From the cell containing the given text, extract its center point as (x, y) coordinate. 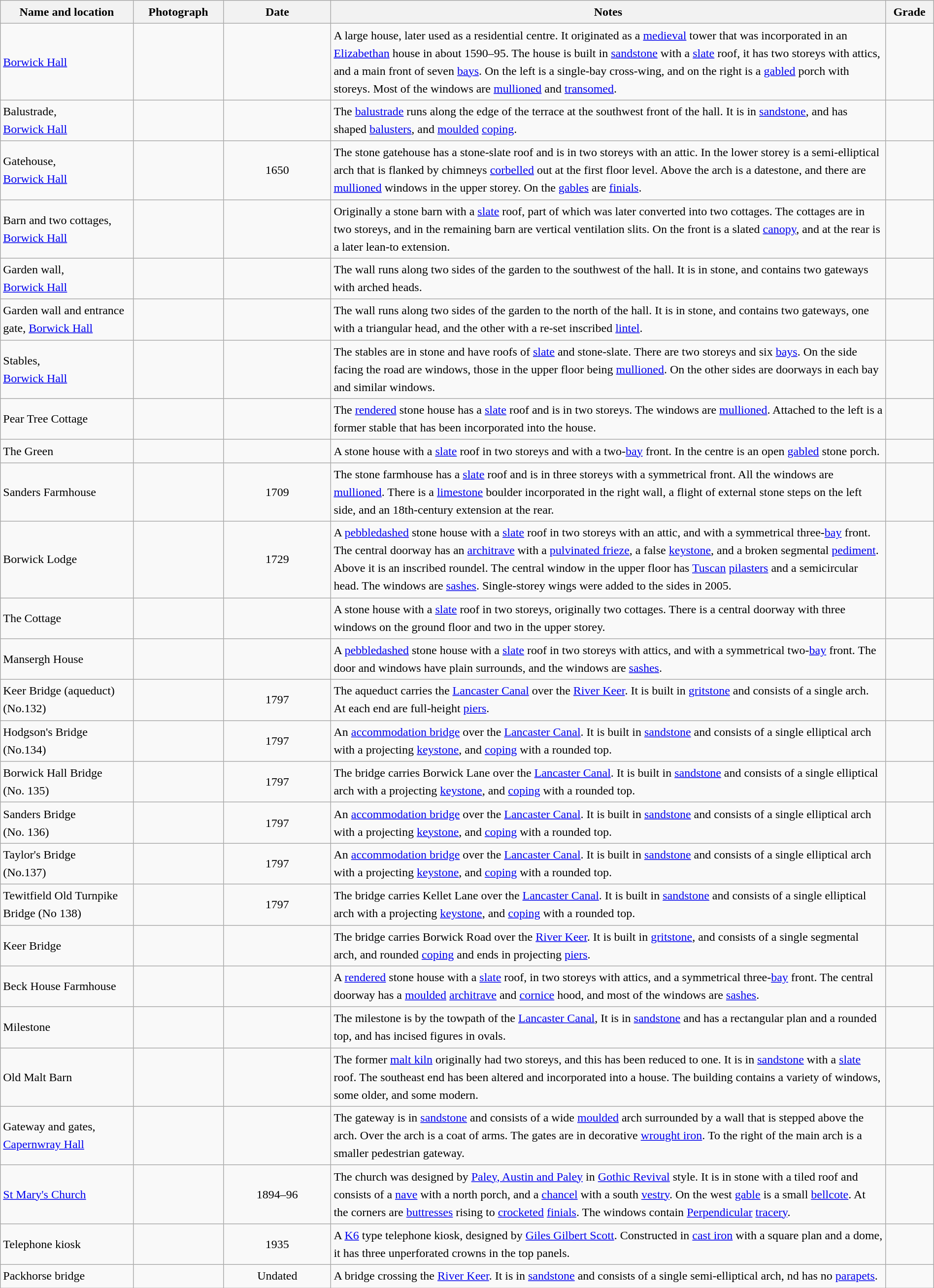
Packhorse bridge (67, 1276)
A bridge crossing the River Keer. It is in sandstone and consists of a single semi-elliptical arch, nd has no parapets. (608, 1276)
Borwick Hall Bridge(No. 135) (67, 782)
Stables,Borwick Hall (67, 369)
Gateway and gates,Capernwray Hall (67, 1136)
1935 (277, 1244)
Name and location (67, 12)
The wall runs along two sides of the garden to the southwest of the hall. It is in stone, and contains two gateways with arched heads. (608, 279)
Undated (277, 1276)
Borwick Hall (67, 62)
1709 (277, 492)
The Green (67, 451)
Garden wall,Borwick Hall (67, 279)
Hodgson's Bridge(No.134) (67, 741)
1894–96 (277, 1194)
Pear Tree Cottage (67, 419)
Keer Bridge (aqueduct)(No.132) (67, 700)
Keer Bridge (67, 946)
Gatehouse,Borwick Hall (67, 170)
Mansergh House (67, 659)
Grade (909, 12)
Tewitfield Old Turnpike Bridge (No 138) (67, 904)
A stone house with a slate roof in two storeys and with a two-bay front. In the centre is an open gabled stone porch. (608, 451)
Balustrade,Borwick Hall (67, 120)
Borwick Lodge (67, 560)
Old Malt Barn (67, 1077)
Notes (608, 12)
Milestone (67, 1027)
Sanders Bridge(No. 136) (67, 823)
Sanders Farmhouse (67, 492)
1729 (277, 560)
Garden wall and entrance gate, Borwick Hall (67, 319)
Date (277, 12)
1650 (277, 170)
Beck House Farmhouse (67, 986)
Taylor's Bridge(No.137) (67, 864)
Barn and two cottages,Borwick Hall (67, 229)
Photograph (178, 12)
The Cottage (67, 619)
St Mary's Church (67, 1194)
Telephone kiosk (67, 1244)
